Provide the [x, y] coordinate of the cell's center where the given text is located.  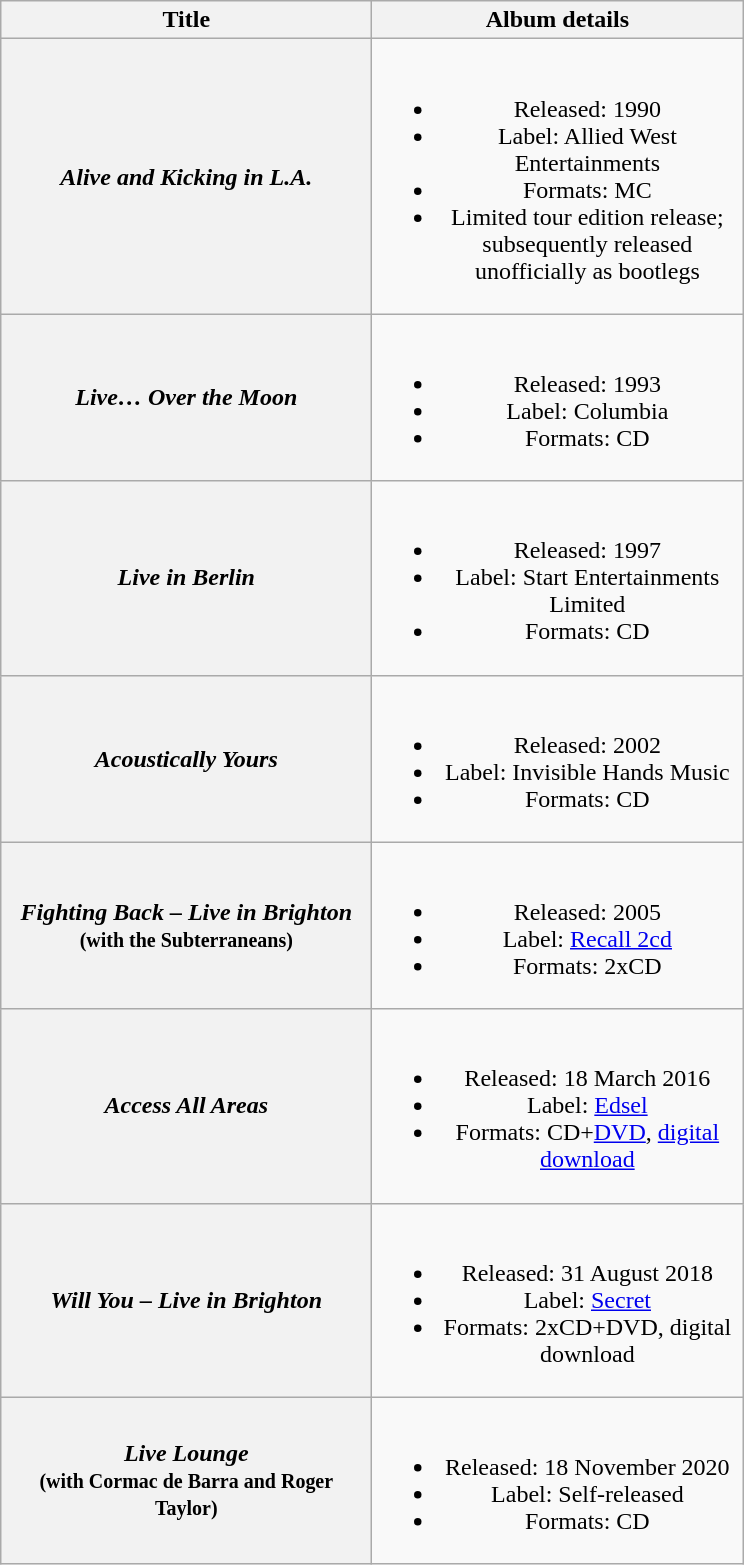
Released: 1997Label: Start Entertainments LimitedFormats: CD [558, 578]
Released: 2005Label: Recall 2cdFormats: 2xCD [558, 926]
Released: 18 November 2020Label: Self-releasedFormats: CD [558, 1480]
Live in Berlin [186, 578]
Access All Areas [186, 1106]
Released: 31 August 2018Label: SecretFormats: 2xCD+DVD, digital download [558, 1300]
Released: 18 March 2016Label: EdselFormats: CD+DVD, digital download [558, 1106]
Will You – Live in Brighton [186, 1300]
Acoustically Yours [186, 758]
Fighting Back – Live in Brighton(with the Subterraneans) [186, 926]
Released: 1993Label: ColumbiaFormats: CD [558, 398]
Live Lounge(with Cormac de Barra and Roger Taylor) [186, 1480]
Alive and Kicking in L.A. [186, 176]
Album details [558, 20]
Live… Over the Moon [186, 398]
Released: 2002Label: Invisible Hands MusicFormats: CD [558, 758]
Title [186, 20]
Released: 1990Label: Allied West EntertainmentsFormats: MCLimited tour edition release; subsequently released unofficially as bootlegs [558, 176]
